Search for the cell housing the specified text and yield its (X, Y) center coordinate. 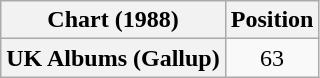
63 (272, 58)
UK Albums (Gallup) (113, 58)
Chart (1988) (113, 20)
Position (272, 20)
